Return (X, Y) of the center of cell containing provided text 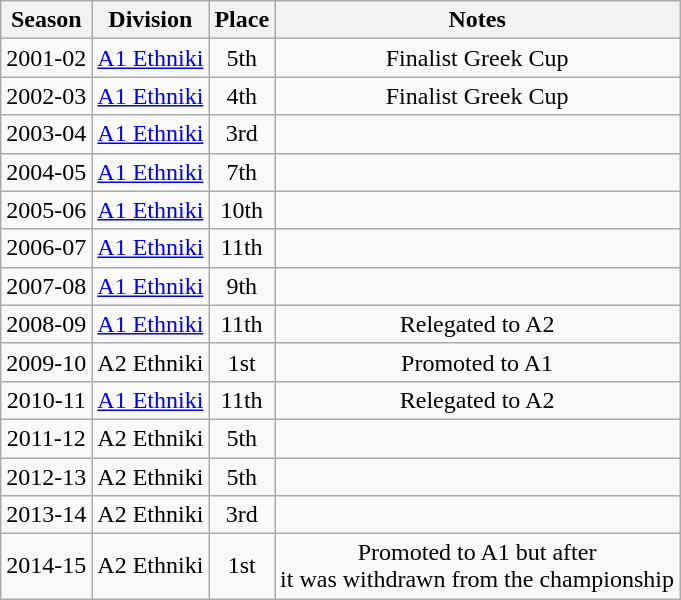
2006-07 (46, 248)
Division (150, 20)
2001-02 (46, 58)
2002-03 (46, 96)
2011-12 (46, 438)
2014-15 (46, 566)
2013-14 (46, 515)
2009-10 (46, 362)
7th (242, 172)
2012-13 (46, 477)
Promoted to A1 but after it was withdrawn from the championship (478, 566)
4th (242, 96)
Notes (478, 20)
10th (242, 210)
2005-06 (46, 210)
2008-09 (46, 324)
2003-04 (46, 134)
2004-05 (46, 172)
9th (242, 286)
Season (46, 20)
2007-08 (46, 286)
2010-11 (46, 400)
Place (242, 20)
Promoted to A1 (478, 362)
